From the cell containing the given text, extract its center point as [X, Y] coordinate. 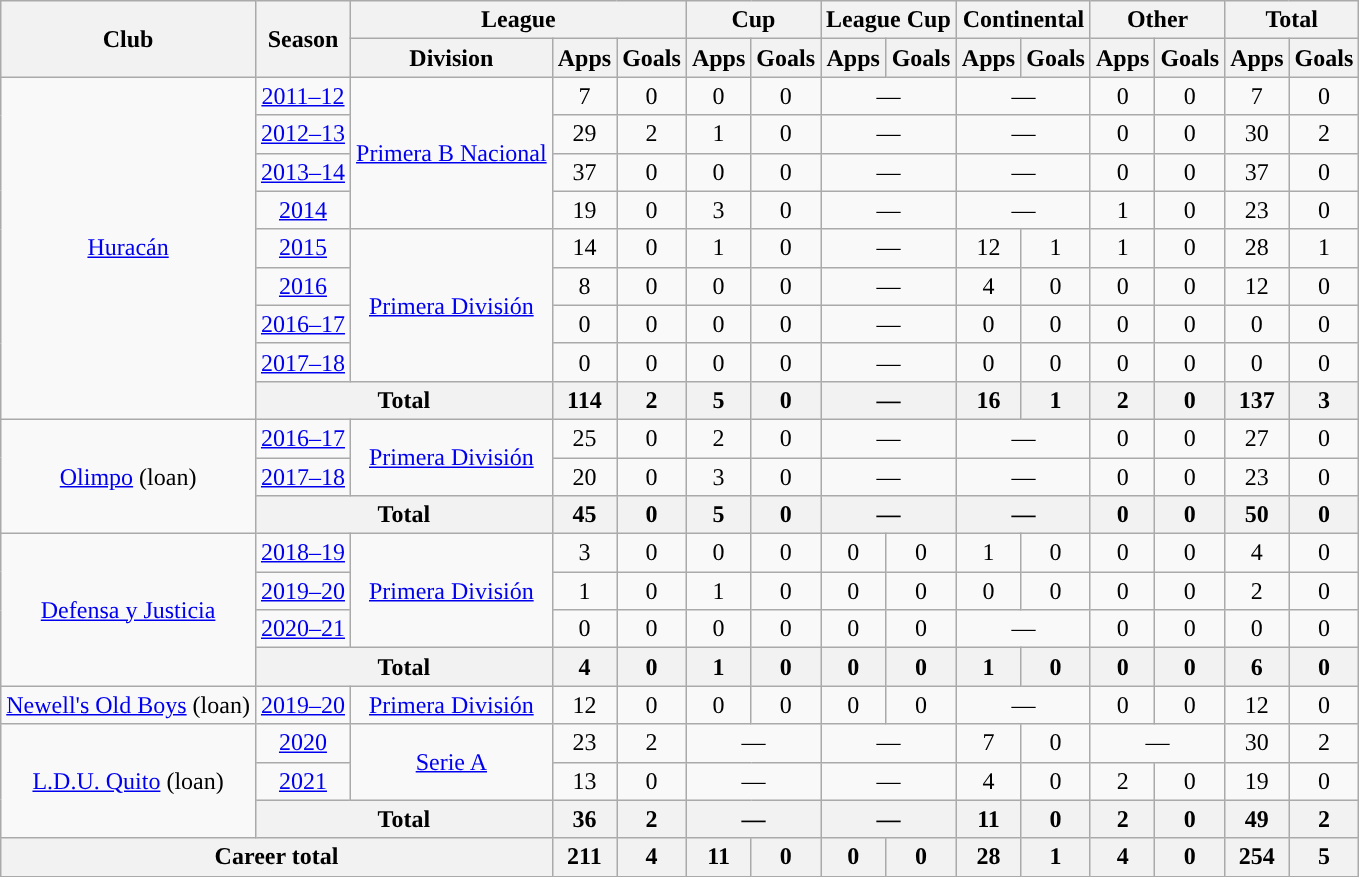
2020–21 [302, 629]
45 [584, 515]
2015 [302, 248]
2020 [302, 743]
20 [584, 477]
27 [1257, 438]
13 [584, 781]
2012–13 [302, 134]
Continental [1023, 20]
254 [1257, 857]
Newell's Old Boys (loan) [128, 705]
49 [1257, 819]
2021 [302, 781]
25 [584, 438]
2013–14 [302, 172]
Club [128, 39]
211 [584, 857]
Serie A [452, 762]
L.D.U. Quito (loan) [128, 781]
2018–19 [302, 553]
16 [988, 400]
Olimpo (loan) [128, 476]
137 [1257, 400]
Cup [753, 20]
2016 [302, 286]
Division [452, 58]
Other [1157, 20]
114 [584, 400]
Season [302, 39]
8 [584, 286]
League Cup [889, 20]
36 [584, 819]
2014 [302, 210]
50 [1257, 515]
Huracán [128, 248]
14 [584, 248]
Primera B Nacional [452, 153]
Defensa y Justicia [128, 610]
Career total [276, 857]
29 [584, 134]
League [519, 20]
6 [1257, 667]
2011–12 [302, 96]
